Determine the [X, Y] coordinate at the center of the cell enclosing the given text.  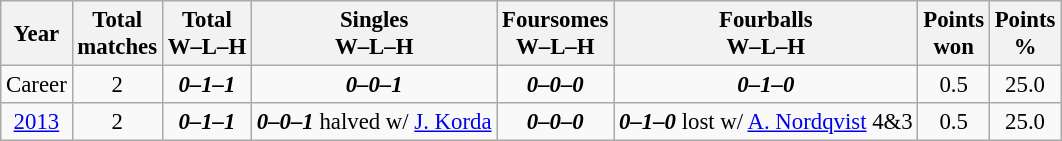
Year [36, 34]
0–0–1 [374, 85]
FourballsW–L–H [766, 34]
SinglesW–L–H [374, 34]
Totalmatches [117, 34]
0–0–1 halved w/ J. Korda [374, 122]
0–1–0 lost w/ A. Nordqvist 4&3 [766, 122]
TotalW–L–H [206, 34]
Points% [1024, 34]
Career [36, 85]
Pointswon [954, 34]
0–1–0 [766, 85]
FoursomesW–L–H [556, 34]
2013 [36, 122]
